Scan for the cell matching the given text and deliver its (x, y) coordinate at center. 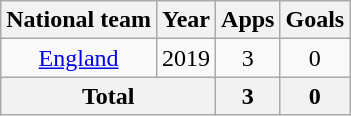
Goals (315, 20)
2019 (186, 58)
Apps (248, 20)
Year (186, 20)
National team (79, 20)
England (79, 58)
Total (108, 96)
